Scan for the cell matching the given text and deliver its [X, Y] coordinate at center. 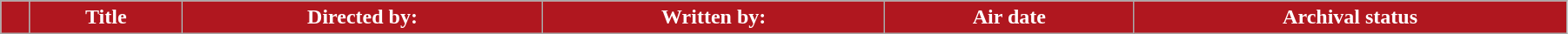
Title [106, 17]
Written by: [714, 17]
Air date [1009, 17]
Archival status [1350, 17]
Directed by: [363, 17]
